Provide the (X, Y) coordinate of the cell's center where the given text is located.  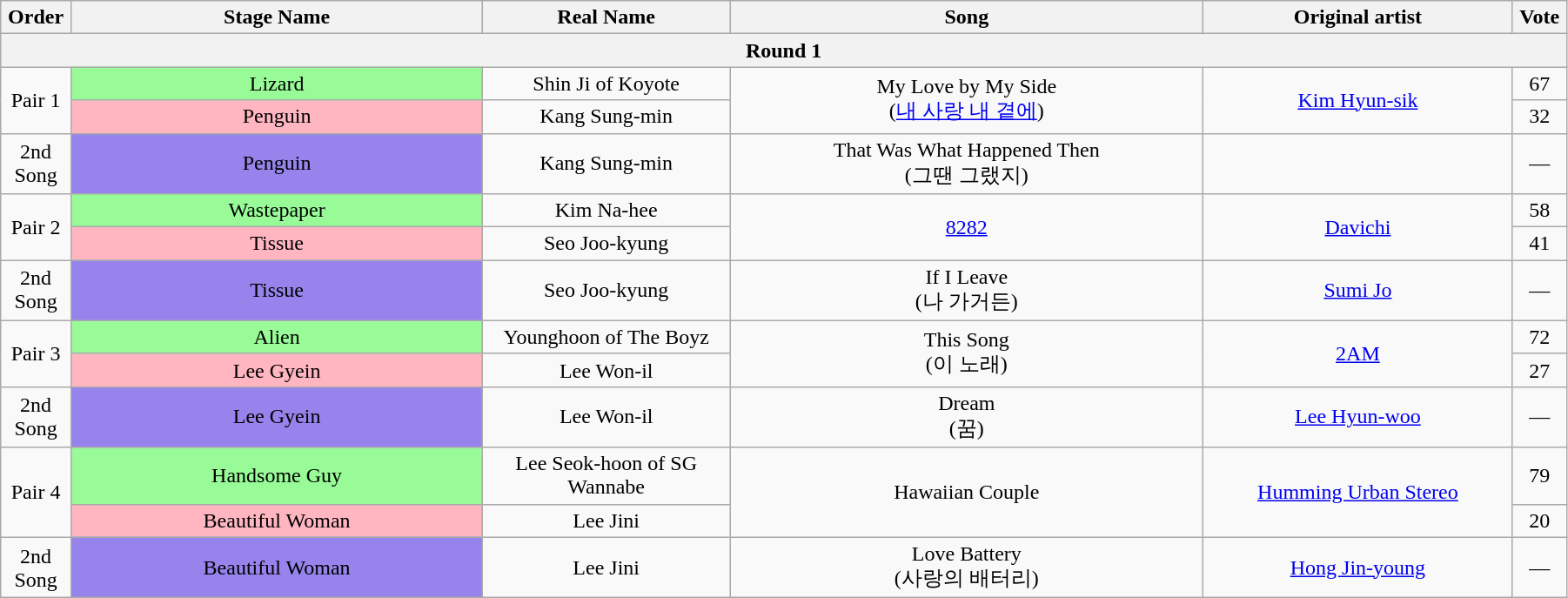
Pair 2 (37, 227)
20 (1540, 521)
Kim Na-hee (606, 211)
Hawaiian Couple (967, 493)
Original artist (1357, 17)
This Song(이 노래) (967, 353)
67 (1540, 84)
Humming Urban Stereo (1357, 493)
Song (967, 17)
Lee Seok-hoon of SG Wannabe (606, 475)
Lizard (277, 84)
Younghoon of The Boyz (606, 337)
My Love by My Side(내 사랑 내 곁에) (967, 100)
Stage Name (277, 17)
Vote (1540, 17)
58 (1540, 211)
2AM (1357, 353)
Kim Hyun-sik (1357, 100)
Pair 4 (37, 493)
Love Battery(사랑의 배터리) (967, 568)
Davichi (1357, 227)
32 (1540, 117)
Pair 3 (37, 353)
Handsome Guy (277, 475)
Sumi Jo (1357, 291)
72 (1540, 337)
Hong Jin-young (1357, 568)
Alien (277, 337)
Round 1 (784, 50)
Real Name (606, 17)
Shin Ji of Koyote (606, 84)
27 (1540, 370)
Pair 1 (37, 100)
79 (1540, 475)
Lee Hyun-woo (1357, 417)
That Was What Happened Then(그땐 그랬지) (967, 164)
If I Leave(나 가거든) (967, 291)
Wastepaper (277, 211)
Dream(꿈) (967, 417)
8282 (967, 227)
Order (37, 17)
41 (1540, 244)
